Locate the cell with the specified text and output its (x, y) center coordinate. 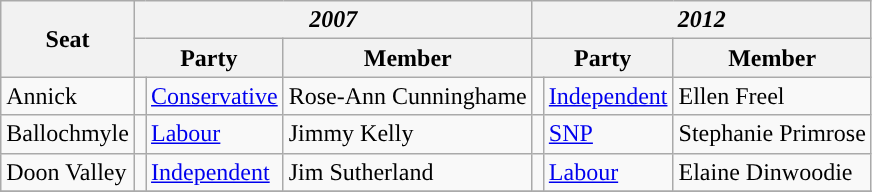
Conservative (215, 96)
Ballochmyle (68, 134)
2007 (333, 20)
Jimmy Kelly (408, 134)
Annick (68, 96)
Rose-Ann Cunninghame (408, 96)
Jim Sutherland (408, 172)
Stephanie Primrose (772, 134)
Doon Valley (68, 172)
Elaine Dinwoodie (772, 172)
SNP (608, 134)
Seat (68, 39)
Ellen Freel (772, 96)
2012 (702, 20)
